Find where the given text appears and provide that cell's center as [X, Y] coordinate. 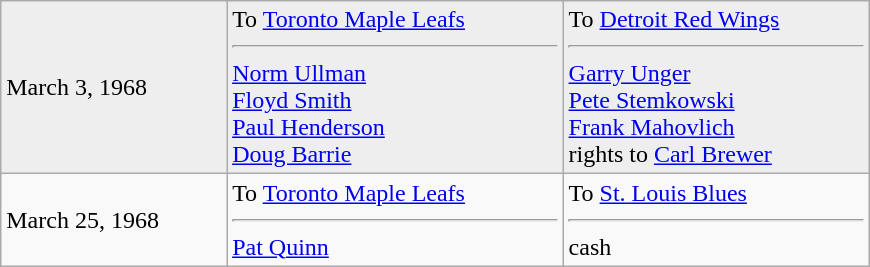
To Detroit Red WingsGarry UngerPete StemkowskiFrank Mahovlichrights to Carl Brewer [716, 88]
March 3, 1968 [114, 88]
March 25, 1968 [114, 220]
To Toronto Maple LeafsPat Quinn [395, 220]
To St. Louis Bluescash [716, 220]
To Toronto Maple LeafsNorm UllmanFloyd SmithPaul HendersonDoug Barrie [395, 88]
